Capture the cell that displays the provided text and extract its [X, Y] central coordinate. 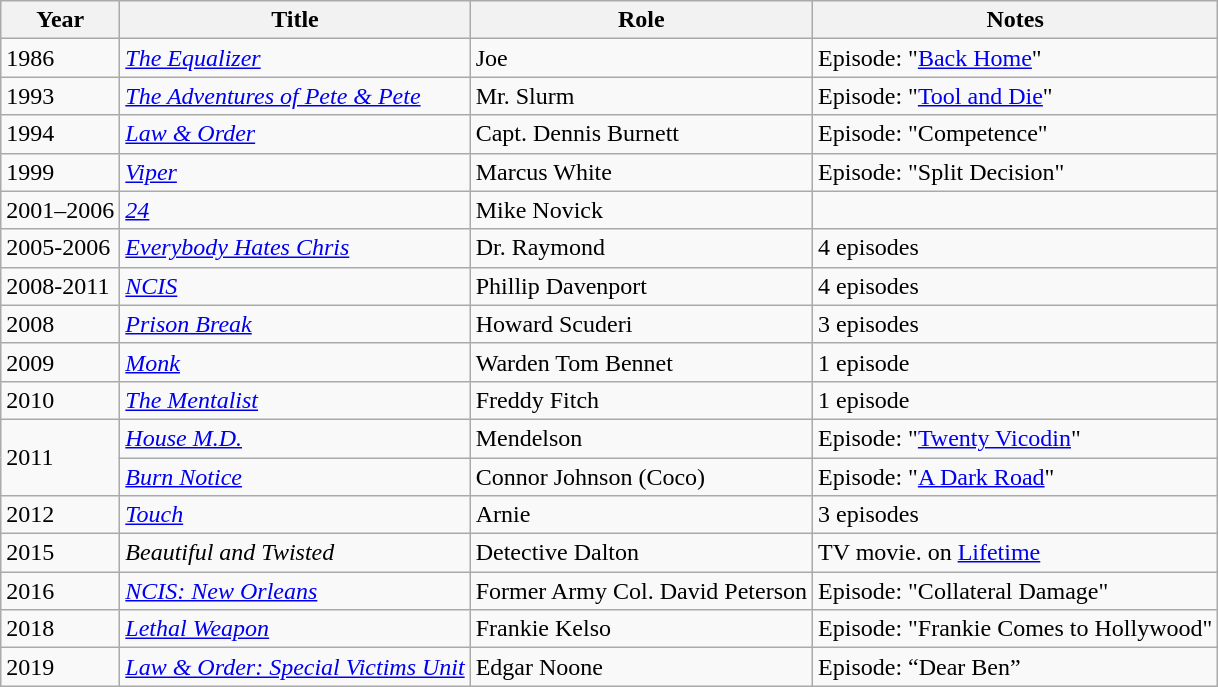
House M.D. [295, 438]
Frankie Kelso [641, 629]
Episode: "Tool and Die" [1016, 96]
Law & Order: Special Victims Unit [295, 667]
2009 [60, 362]
Phillip Davenport [641, 286]
24 [295, 210]
TV movie. on Lifetime [1016, 553]
2010 [60, 400]
Viper [295, 172]
Role [641, 20]
Everybody Hates Chris [295, 248]
Episode: "Competence" [1016, 134]
1993 [60, 96]
Episode: "Frankie Comes to Hollywood" [1016, 629]
Arnie [641, 515]
2016 [60, 591]
2019 [60, 667]
Mr. Slurm [641, 96]
Law & Order [295, 134]
Episode: "Twenty Vicodin" [1016, 438]
2001–2006 [60, 210]
2008 [60, 324]
Burn Notice [295, 477]
Mike Novick [641, 210]
1994 [60, 134]
Detective Dalton [641, 553]
Episode: "Split Decision" [1016, 172]
The Equalizer [295, 58]
Mendelson [641, 438]
2008-2011 [60, 286]
Warden Tom Bennet [641, 362]
1999 [60, 172]
Prison Break [295, 324]
2015 [60, 553]
Notes [1016, 20]
Edgar Noone [641, 667]
Monk [295, 362]
Dr. Raymond [641, 248]
NCIS [295, 286]
Connor Johnson (Coco) [641, 477]
Marcus White [641, 172]
Lethal Weapon [295, 629]
Howard Scuderi [641, 324]
2012 [60, 515]
Former Army Col. David Peterson [641, 591]
The Mentalist [295, 400]
Year [60, 20]
2005-2006 [60, 248]
NCIS: New Orleans [295, 591]
Joe [641, 58]
2011 [60, 457]
Episode: "A Dark Road" [1016, 477]
The Adventures of Pete & Pete [295, 96]
Touch [295, 515]
1986 [60, 58]
Beautiful and Twisted [295, 553]
Title [295, 20]
Freddy Fitch [641, 400]
Episode: "Back Home" [1016, 58]
Episode: “Dear Ben” [1016, 667]
Episode: "Collateral Damage" [1016, 591]
2018 [60, 629]
Capt. Dennis Burnett [641, 134]
